Scan for the cell matching the given text and deliver its [X, Y] coordinate at center. 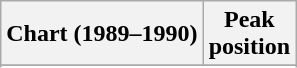
Chart (1989–1990) [102, 34]
Peakposition [249, 34]
